Extract the [X, Y] coordinate from the center of the cell holding the provided text.  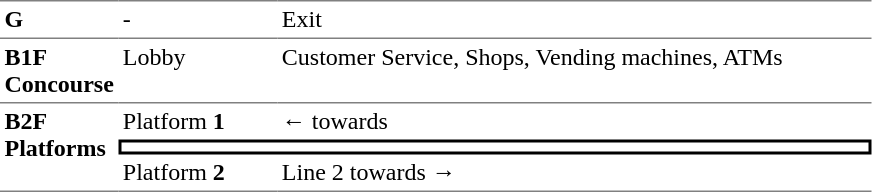
Line 2 towards → [574, 173]
Exit [574, 19]
Lobby [198, 71]
- [198, 19]
Platform 1 [198, 122]
Platform 2 [198, 173]
Customer Service, Shops, Vending machines, ATMs [574, 71]
B2FPlatforms [59, 148]
← towards [574, 122]
G [59, 19]
B1FConcourse [59, 71]
